Capture the cell that displays the provided text and extract its (x, y) central coordinate. 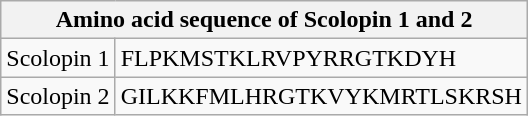
Amino acid sequence of Scolopin 1 and 2 (264, 20)
Scolopin 2 (58, 96)
Scolopin 1 (58, 58)
GILKKFMLHRGTKVYKMRTLSKRSH (321, 96)
FLPKMSTKLRVPYRRGTKDYH (321, 58)
